Return the (X, Y) coordinate for the center point of the cell that contains the specified text.  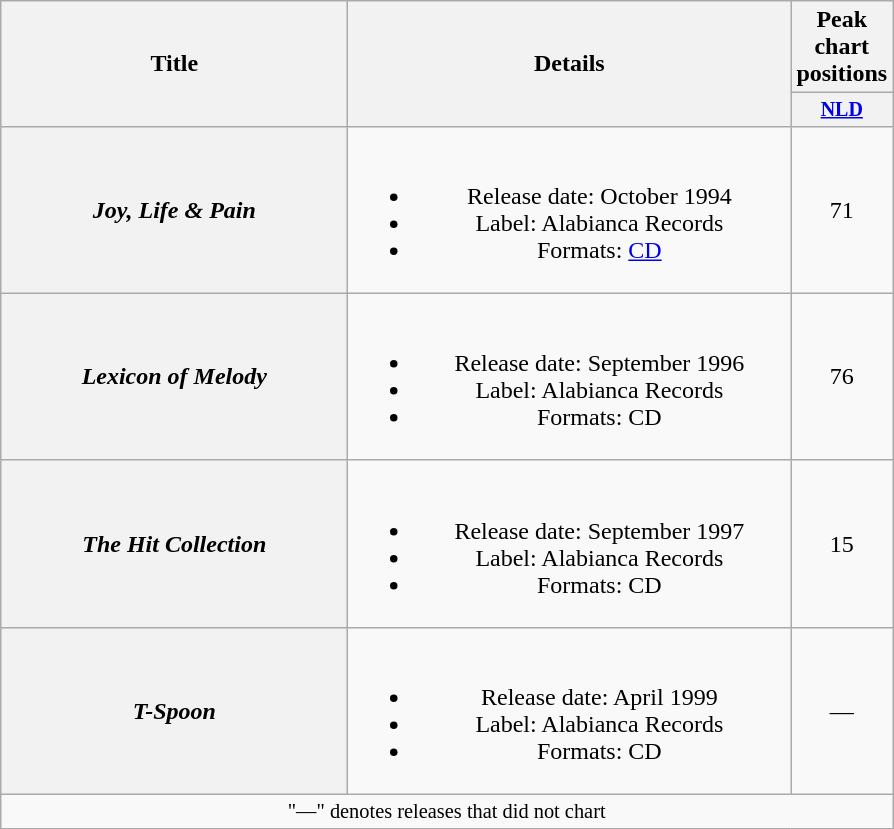
Peak chart positions (842, 47)
76 (842, 376)
Release date: April 1999Label: Alabianca RecordsFormats: CD (570, 710)
— (842, 710)
71 (842, 210)
NLD (842, 110)
Release date: September 1996Label: Alabianca RecordsFormats: CD (570, 376)
"—" denotes releases that did not chart (447, 812)
Lexicon of Melody (174, 376)
15 (842, 544)
Release date: September 1997Label: Alabianca RecordsFormats: CD (570, 544)
T-Spoon (174, 710)
Details (570, 64)
Joy, Life & Pain (174, 210)
Title (174, 64)
Release date: October 1994Label: Alabianca RecordsFormats: CD (570, 210)
The Hit Collection (174, 544)
